Provide the [x, y] coordinate of the cell's center where the given text is located.  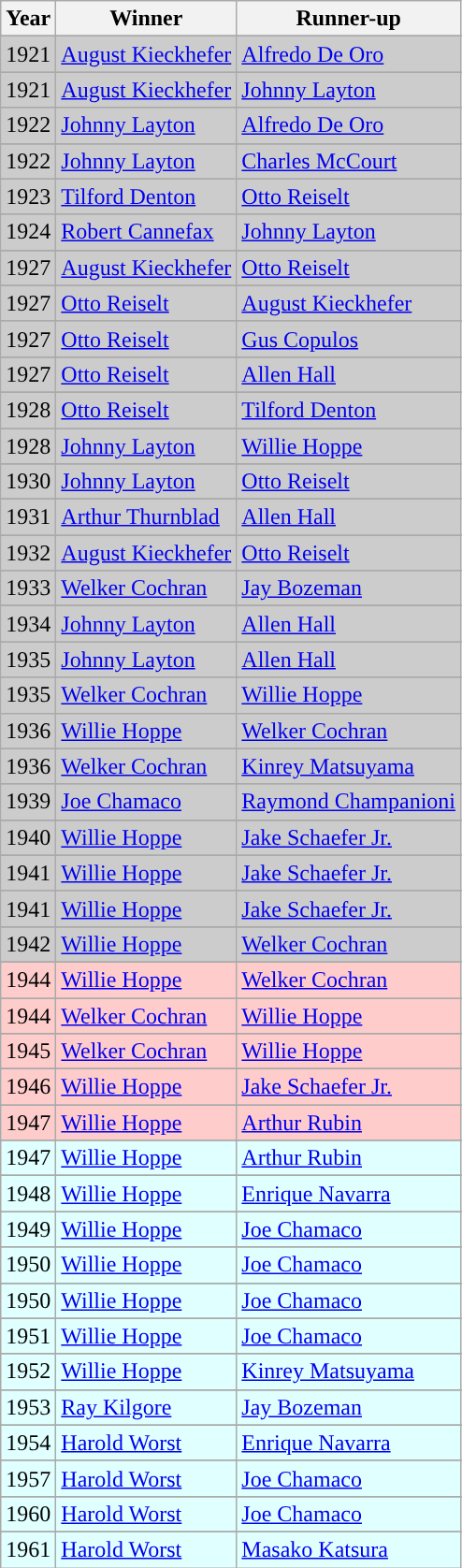
Robert Cannefax [146, 232]
1939 [28, 802]
1960 [28, 1514]
1924 [28, 232]
1946 [28, 1087]
1951 [28, 1336]
1931 [28, 517]
1934 [28, 624]
1923 [28, 196]
1954 [28, 1443]
Year [28, 19]
Winner [146, 19]
Gus Copulos [349, 339]
1930 [28, 482]
1932 [28, 553]
1961 [28, 1549]
1945 [28, 1052]
1957 [28, 1478]
Runner-up [349, 19]
Charles McCourt [349, 161]
Ray Kilgore [146, 1407]
1952 [28, 1372]
Raymond Champanioni [349, 802]
Masako Katsura [349, 1549]
Arthur Thurnblad [146, 517]
1940 [28, 837]
1942 [28, 944]
1949 [28, 1229]
1933 [28, 588]
1953 [28, 1407]
1948 [28, 1194]
